Capture the cell that displays the provided text and extract its [X, Y] central coordinate. 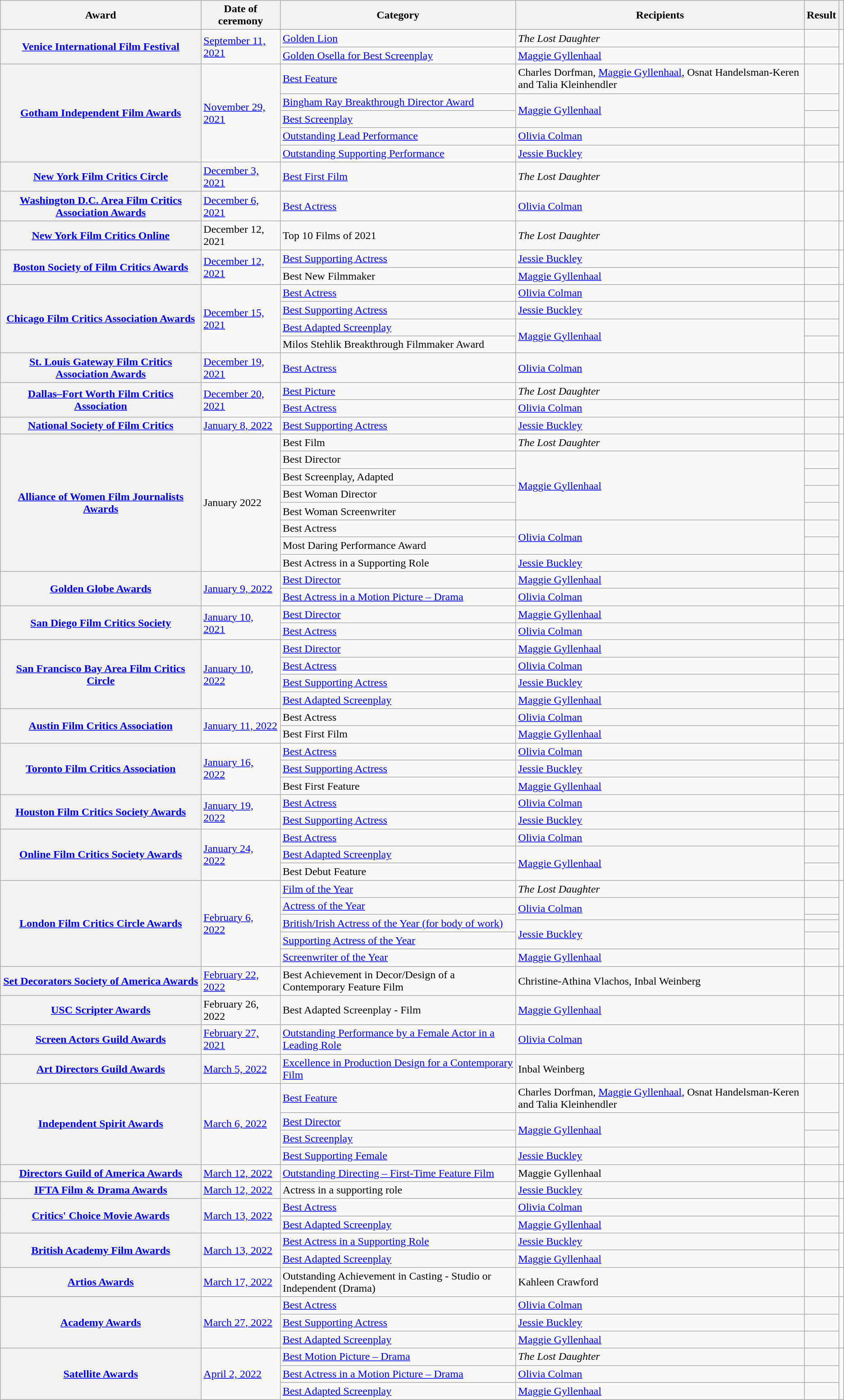
USC Scripter Awards [101, 1010]
Alliance of Women Film Journalists Awards [101, 502]
Result [821, 15]
Category [398, 15]
Best Achievement in Decor/Design of a Contemporary Feature Film [398, 981]
November 29, 2021 [241, 113]
December 6, 2021 [241, 206]
September 11, 2021 [241, 47]
Inbal Weinberg [660, 1069]
St. Louis Gateway Film Critics Association Awards [101, 368]
Online Film Critics Society Awards [101, 855]
Houston Film Critics Society Awards [101, 811]
Most Daring Performance Award [398, 545]
Gotham Independent Film Awards [101, 113]
February 6, 2022 [241, 923]
Dallas–Fort Worth Film Critics Association [101, 400]
Academy Awards [101, 1322]
January 11, 2022 [241, 726]
Chicago Film Critics Association Awards [101, 319]
Golden Globe Awards [101, 589]
British Academy Film Awards [101, 1250]
Screenwriter of the Year [398, 958]
New York Film Critics Online [101, 235]
British/Irish Actress of the Year (for body of work) [398, 923]
Best Adapted Screenplay - Film [398, 1010]
December 20, 2021 [241, 400]
March 27, 2022 [241, 1322]
April 2, 2022 [241, 1374]
Best Screenplay, Adapted [398, 477]
Set Decorators Society of America Awards [101, 981]
January 9, 2022 [241, 589]
January 10, 2021 [241, 623]
Outstanding Lead Performance [398, 136]
Actress of the Year [398, 906]
January 24, 2022 [241, 855]
January 16, 2022 [241, 769]
January 2022 [241, 502]
Art Directors Guild Awards [101, 1069]
Screen Actors Guild Awards [101, 1039]
Best Debut Feature [398, 872]
Film of the Year [398, 889]
January 8, 2022 [241, 425]
Actress in a supporting role [398, 1190]
Best First Feature [398, 786]
Golden Lion [398, 38]
December 15, 2021 [241, 319]
Milos Stehlik Breakthrough Filmmaker Award [398, 345]
February 27, 2021 [241, 1039]
February 26, 2022 [241, 1010]
January 10, 2022 [241, 674]
Boston Society of Film Critics Awards [101, 267]
San Francisco Bay Area Film Critics Circle [101, 674]
December 3, 2021 [241, 177]
Venice International Film Festival [101, 47]
Christine-Athina Vlachos, Inbal Weinberg [660, 981]
Recipients [660, 15]
National Society of Film Critics [101, 425]
Satellite Awards [101, 1374]
February 22, 2022 [241, 981]
Golden Osella for Best Screenplay [398, 55]
IFTA Film & Drama Awards [101, 1190]
London Film Critics Circle Awards [101, 923]
January 19, 2022 [241, 811]
New York Film Critics Circle [101, 177]
Critics' Choice Movie Awards [101, 1216]
Best Motion Picture – Drama [398, 1357]
Directors Guild of America Awards [101, 1173]
Outstanding Performance by a Female Actor in a Leading Role [398, 1039]
Top 10 Films of 2021 [398, 235]
Best New Filmmaker [398, 276]
March 5, 2022 [241, 1069]
Best Woman Director [398, 494]
Bingham Ray Breakthrough Director Award [398, 102]
Best Picture [398, 391]
Independent Spirit Awards [101, 1124]
Kahleen Crawford [660, 1282]
Toronto Film Critics Association [101, 769]
Supporting Actress of the Year [398, 940]
March 17, 2022 [241, 1282]
Outstanding Directing – First-Time Feature Film [398, 1173]
San Diego Film Critics Society [101, 623]
Outstanding Supporting Performance [398, 153]
Award [101, 15]
Outstanding Achievement in Casting - Studio or Independent (Drama) [398, 1282]
Austin Film Critics Association [101, 726]
Date of ceremony [241, 15]
March 6, 2022 [241, 1124]
Excellence in Production Design for a Contemporary Film [398, 1069]
Washington D.C. Area Film Critics Association Awards [101, 206]
Best Film [398, 442]
Artios Awards [101, 1282]
Best Supporting Female [398, 1156]
Best Woman Screenwriter [398, 511]
December 19, 2021 [241, 368]
